Capture the cell that displays the provided text and extract its [X, Y] central coordinate. 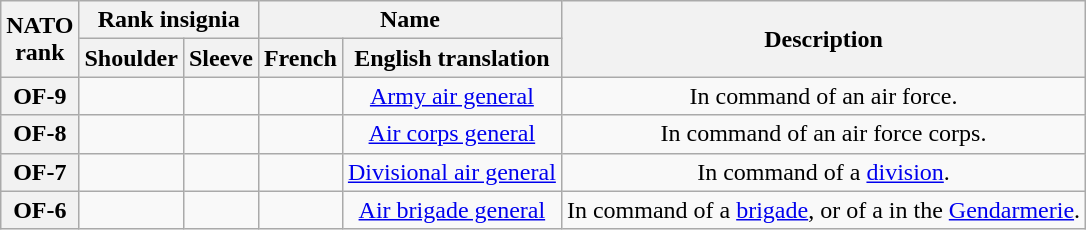
NATOrank [40, 39]
In command of a division. [823, 172]
Rank insignia [168, 20]
In command of an air force corps. [823, 134]
Sleeve [220, 58]
In command of an air force. [823, 96]
OF-7 [40, 172]
English translation [452, 58]
Army air general [452, 96]
Description [823, 39]
OF-9 [40, 96]
In command of a brigade, or of a in the Gendarmerie. [823, 210]
OF-8 [40, 134]
OF-6 [40, 210]
Air brigade general [452, 210]
Shoulder [131, 58]
Name [410, 20]
Divisional air general [452, 172]
Air corps general [452, 134]
French [300, 58]
